From the cell containing the given text, extract its center point as [x, y] coordinate. 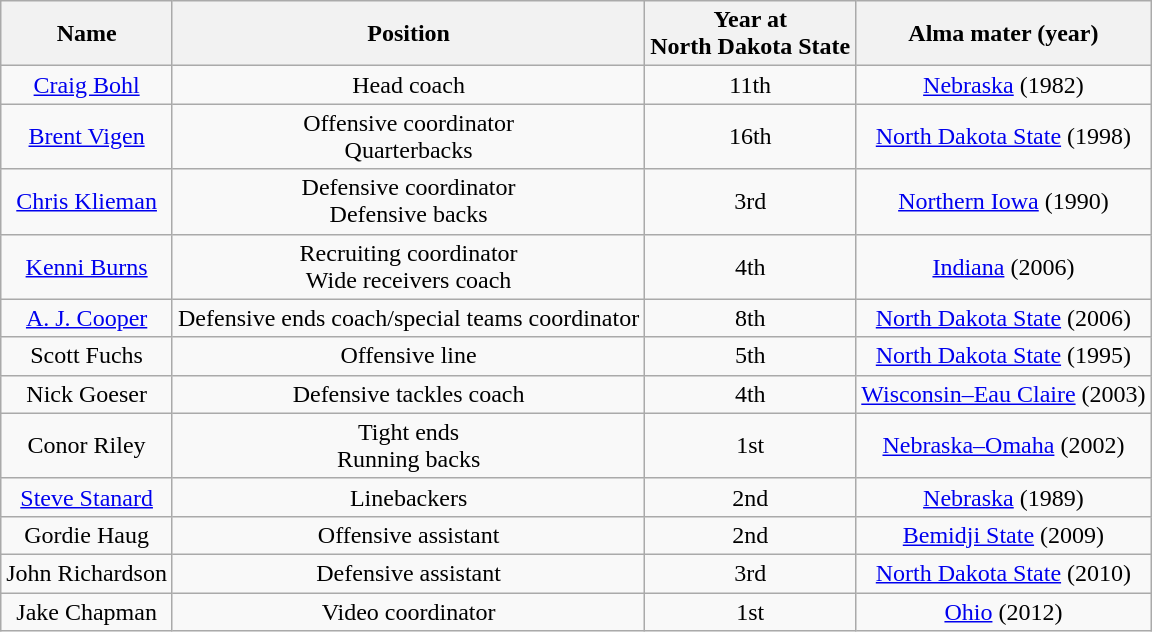
Kenni Burns [87, 266]
5th [750, 356]
Linebackers [408, 497]
Chris Klieman [87, 202]
Bemidji State (2009) [1004, 535]
Offensive coordinatorQuarterbacks [408, 136]
Defensive ends coach/special teams coordinator [408, 318]
Wisconsin–Eau Claire (2003) [1004, 394]
Year atNorth Dakota State [750, 34]
Craig Bohl [87, 85]
North Dakota State (1998) [1004, 136]
A. J. Cooper [87, 318]
North Dakota State (2006) [1004, 318]
North Dakota State (1995) [1004, 356]
Offensive assistant [408, 535]
Head coach [408, 85]
Gordie Haug [87, 535]
Video coordinator [408, 611]
Ohio (2012) [1004, 611]
Northern Iowa (1990) [1004, 202]
Brent Vigen [87, 136]
Nebraska (1989) [1004, 497]
Alma mater (year) [1004, 34]
Recruiting coordinatorWide receivers coach [408, 266]
Nebraska–Omaha (2002) [1004, 446]
Nick Goeser [87, 394]
11th [750, 85]
Name [87, 34]
Tight endsRunning backs [408, 446]
Indiana (2006) [1004, 266]
North Dakota State (2010) [1004, 573]
Defensive tackles coach [408, 394]
Scott Fuchs [87, 356]
John Richardson [87, 573]
16th [750, 136]
Offensive line [408, 356]
Defensive assistant [408, 573]
Steve Stanard [87, 497]
Jake Chapman [87, 611]
8th [750, 318]
Nebraska (1982) [1004, 85]
Conor Riley [87, 446]
Position [408, 34]
Defensive coordinatorDefensive backs [408, 202]
